For the text-containing cell, return its midpoint in [x, y] coordinate format. 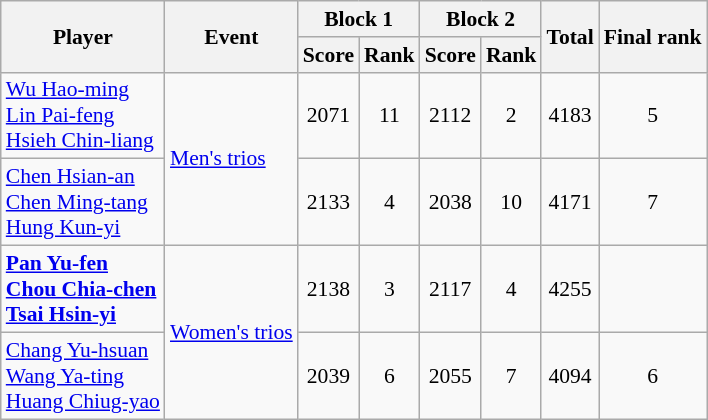
2055 [450, 376]
2071 [328, 116]
11 [390, 116]
10 [512, 202]
2117 [450, 290]
4183 [570, 116]
4094 [570, 376]
2112 [450, 116]
2138 [328, 290]
Chen Hsian-anChen Ming-tangHung Kun-yi [83, 202]
Total [570, 36]
Event [232, 36]
4171 [570, 202]
2 [512, 116]
3 [390, 290]
Block 2 [481, 19]
Women's trios [232, 332]
Wu Hao-mingLin Pai-fengHsieh Chin-liang [83, 116]
Pan Yu-fenChou Chia-chenTsai Hsin-yi [83, 290]
Chang Yu-hsuanWang Ya-tingHuang Chiug-yao [83, 376]
Men's trios [232, 158]
2133 [328, 202]
Block 1 [359, 19]
2038 [450, 202]
5 [653, 116]
Final rank [653, 36]
2039 [328, 376]
4255 [570, 290]
Player [83, 36]
